Detect which cell encompasses the target text, then output its [x, y] center coordinate. 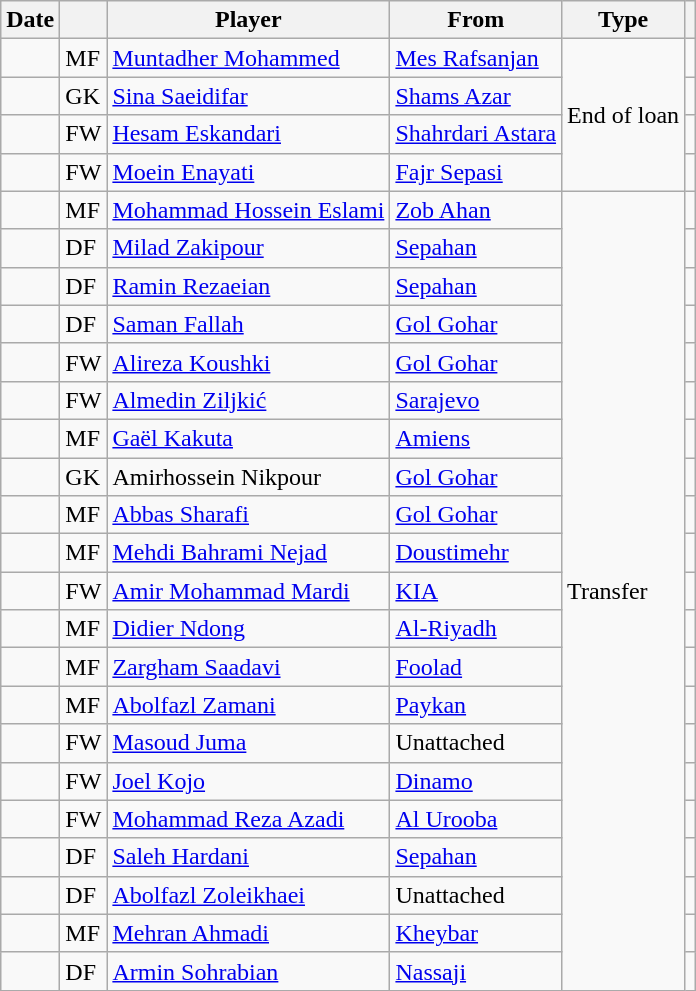
Fajr Sepasi [476, 172]
Mohammad Hossein Eslami [248, 210]
Zob Ahan [476, 210]
Type [624, 20]
Mohammad Reza Azadi [248, 819]
Sarajevo [476, 400]
Moein Enayati [248, 172]
Gaël Kakuta [248, 438]
Player [248, 20]
Saleh Hardani [248, 857]
Date [30, 20]
Al-Riyadh [476, 629]
Abbas Sharafi [248, 515]
From [476, 20]
Saman Fallah [248, 324]
Shams Azar [476, 96]
Ramin Rezaeian [248, 286]
Mehran Ahmadi [248, 933]
Nassaji [476, 971]
Amirhossein Nikpour [248, 477]
Alireza Koushki [248, 362]
Foolad [476, 667]
Hesam Eskandari [248, 134]
KIA [476, 591]
Dinamo [476, 781]
Shahrdari Astara [476, 134]
Paykan [476, 705]
Transfer [624, 590]
Muntadher Mohammed [248, 58]
Mes Rafsanjan [476, 58]
Amiens [476, 438]
Kheybar [476, 933]
Mehdi Bahrami Nejad [248, 553]
Doustimehr [476, 553]
Joel Kojo [248, 781]
Amir Mohammad Mardi [248, 591]
Zargham Saadavi [248, 667]
Milad Zakipour [248, 248]
Masoud Juma [248, 743]
Al Urooba [476, 819]
End of loan [624, 115]
Abolfazl Zamani [248, 705]
Sina Saeidifar [248, 96]
Abolfazl Zoleikhaei [248, 895]
Armin Sohrabian [248, 971]
Didier Ndong [248, 629]
Almedin Ziljkić [248, 400]
